Scan for the cell matching the given text and deliver its [X, Y] coordinate at center. 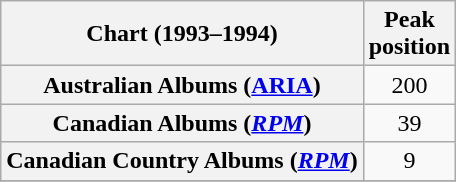
39 [409, 123]
Australian Albums (ARIA) [182, 85]
9 [409, 161]
Peakposition [409, 34]
Canadian Albums (RPM) [182, 123]
Chart (1993–1994) [182, 34]
200 [409, 85]
Canadian Country Albums (RPM) [182, 161]
